Identify which cell holds the provided text, then report its (x, y) central coordinate. 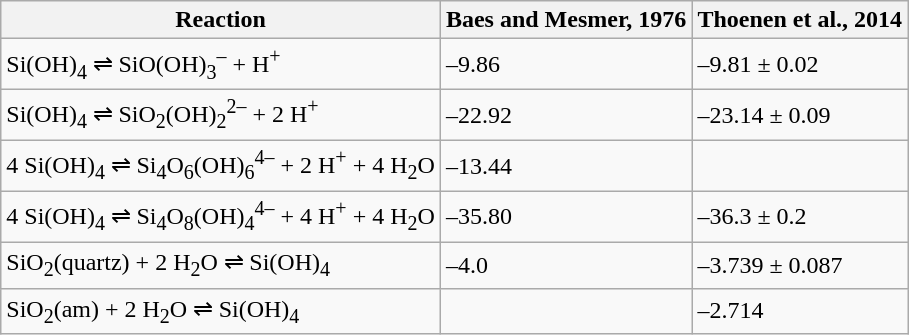
–3.739 ± 0.087 (800, 265)
–36.3 ± 0.2 (800, 216)
Reaction (221, 20)
–9.81 ± 0.02 (800, 64)
SiO2(am) + 2 H2O ⇌ Si(OH)4 (221, 311)
Si(OH)4 ⇌ SiO2(OH)22– + 2 H+ (221, 116)
–22.92 (566, 116)
–35.80 (566, 216)
–2.714 (800, 311)
4 Si(OH)4 ⇌ Si4O6(OH)64– + 2 H+ + 4 H2O (221, 166)
4 Si(OH)4 ⇌ Si4O8(OH)44– + 4 H+ + 4 H2O (221, 216)
Baes and Mesmer, 1976 (566, 20)
Thoenen et al., 2014 (800, 20)
–9.86 (566, 64)
SiO2(quartz) + 2 H2O ⇌ Si(OH)4 (221, 265)
Si(OH)4 ⇌ SiO(OH)3– + H+ (221, 64)
–23.14 ± 0.09 (800, 116)
–4.0 (566, 265)
–13.44 (566, 166)
